Detect which cell encompasses the target text, then output its [x, y] center coordinate. 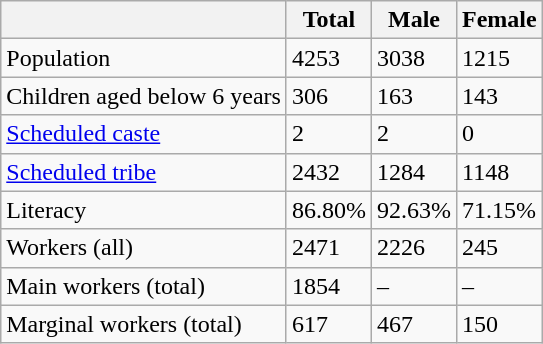
86.80% [328, 210]
92.63% [414, 210]
1215 [500, 58]
2226 [414, 248]
Male [414, 20]
245 [500, 248]
Scheduled caste [144, 134]
Scheduled tribe [144, 172]
1148 [500, 172]
Workers (all) [144, 248]
617 [328, 324]
Population [144, 58]
306 [328, 96]
150 [500, 324]
1854 [328, 286]
3038 [414, 58]
2471 [328, 248]
467 [414, 324]
Total [328, 20]
Main workers (total) [144, 286]
163 [414, 96]
2432 [328, 172]
1284 [414, 172]
Female [500, 20]
0 [500, 134]
Literacy [144, 210]
71.15% [500, 210]
Children aged below 6 years [144, 96]
143 [500, 96]
Marginal workers (total) [144, 324]
4253 [328, 58]
